Output the (X, Y) coordinate of the center of the cell containing the given text.  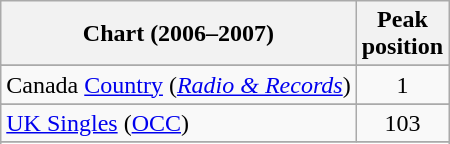
1 (402, 85)
Chart (2006–2007) (178, 34)
Peakposition (402, 34)
UK Singles (OCC) (178, 123)
103 (402, 123)
Canada Country (Radio & Records) (178, 85)
